From the cell containing the given text, extract its center point as (X, Y) coordinate. 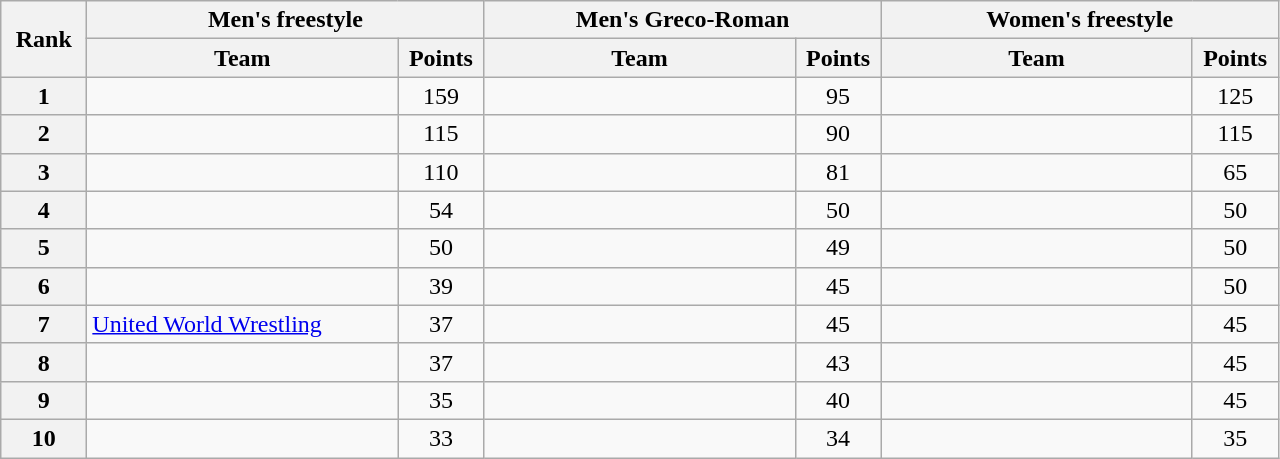
7 (44, 324)
Men's freestyle (286, 20)
65 (1235, 172)
9 (44, 400)
43 (838, 362)
54 (441, 210)
125 (1235, 96)
8 (44, 362)
5 (44, 248)
United World Wrestling (242, 324)
95 (838, 96)
1 (44, 96)
6 (44, 286)
10 (44, 438)
90 (838, 134)
Women's freestyle (1080, 20)
4 (44, 210)
49 (838, 248)
34 (838, 438)
33 (441, 438)
3 (44, 172)
Rank (44, 39)
Men's Greco-Roman (682, 20)
2 (44, 134)
110 (441, 172)
40 (838, 400)
81 (838, 172)
39 (441, 286)
159 (441, 96)
